Output the [X, Y] coordinate of the center of the cell containing the given text.  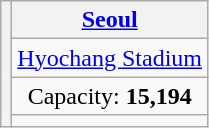
Hyochang Stadium [110, 58]
Capacity: 15,194 [110, 96]
Seoul [110, 20]
